Capture the cell that displays the provided text and extract its [X, Y] central coordinate. 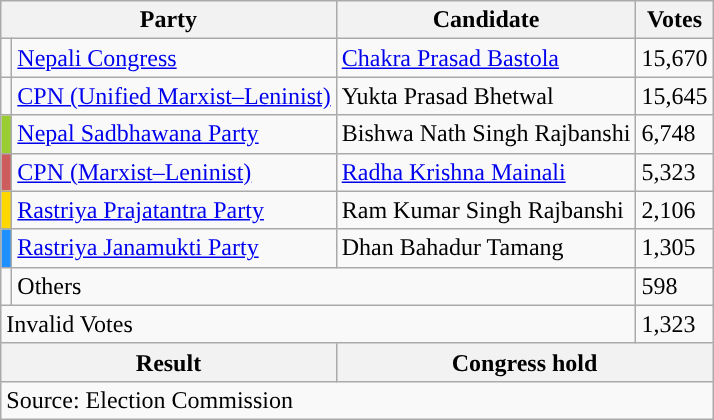
15,670 [674, 58]
2,106 [674, 210]
Chakra Prasad Bastola [486, 58]
Others [324, 286]
Congress hold [524, 362]
1,323 [674, 324]
Yukta Prasad Bhetwal [486, 96]
Party [168, 20]
5,323 [674, 172]
Ram Kumar Singh Rajbanshi [486, 210]
Rastriya Janamukti Party [174, 248]
Bishwa Nath Singh Rajbanshi [486, 134]
CPN (Marxist–Leninist) [174, 172]
1,305 [674, 248]
Dhan Bahadur Tamang [486, 248]
Radha Krishna Mainali [486, 172]
Invalid Votes [318, 324]
15,645 [674, 96]
Nepal Sadbhawana Party [174, 134]
Source: Election Commission [357, 400]
Candidate [486, 20]
Rastriya Prajatantra Party [174, 210]
Result [168, 362]
CPN (Unified Marxist–Leninist) [174, 96]
6,748 [674, 134]
Nepali Congress [174, 58]
598 [674, 286]
Votes [674, 20]
